Detect which cell encompasses the target text, then output its [x, y] center coordinate. 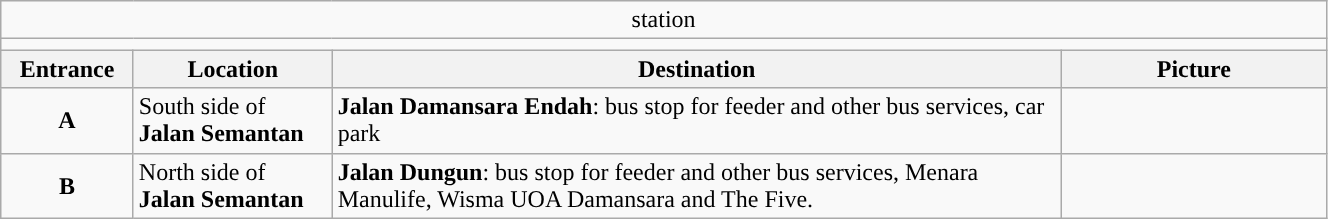
A [68, 120]
B [68, 186]
South side of Jalan Semantan [232, 120]
Picture [1194, 69]
Jalan Dungun: bus stop for feeder and other bus services, Menara Manulife, Wisma UOA Damansara and The Five. [696, 186]
North side of Jalan Semantan [232, 186]
Jalan Damansara Endah: bus stop for feeder and other bus services, car park [696, 120]
Destination [696, 69]
Entrance [68, 69]
Location [232, 69]
station [664, 20]
